Locate the cell with the specified text and output its [X, Y] center coordinate. 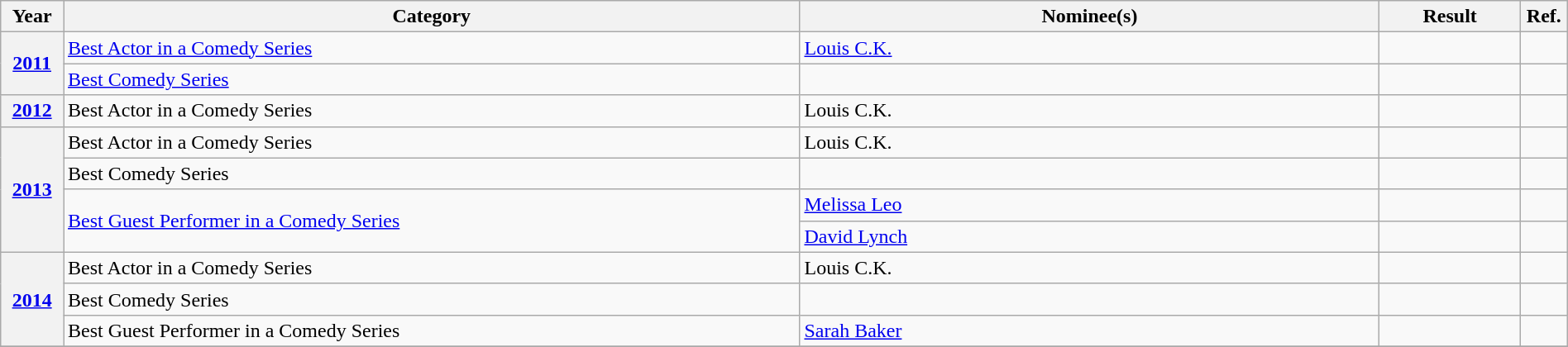
Nominee(s) [1090, 17]
David Lynch [1090, 236]
2014 [32, 299]
Category [432, 17]
Melissa Leo [1090, 205]
Result [1450, 17]
Ref. [1543, 17]
Sarah Baker [1090, 330]
Year [32, 17]
2011 [32, 64]
2013 [32, 189]
2012 [32, 111]
